Capture the cell that displays the provided text and extract its [X, Y] central coordinate. 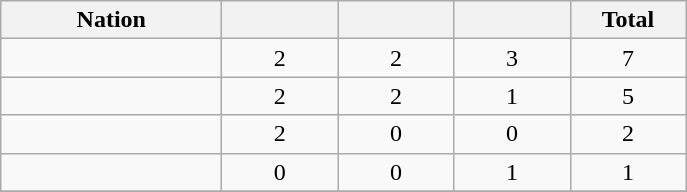
7 [628, 58]
5 [628, 96]
3 [512, 58]
Total [628, 20]
Nation [112, 20]
